Output the (X, Y) coordinate of the center of the cell containing the given text.  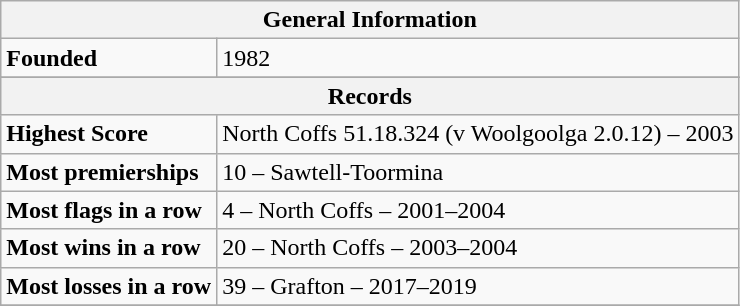
4 – North Coffs – 2001–2004 (478, 210)
39 – Grafton – 2017–2019 (478, 286)
Records (370, 96)
Highest Score (109, 134)
20 – North Coffs – 2003–2004 (478, 248)
Most wins in a row (109, 248)
1982 (478, 58)
Most losses in a row (109, 286)
Most premierships (109, 172)
North Coffs 51.18.324 (v Woolgoolga 2.0.12) – 2003 (478, 134)
General Information (370, 20)
Founded (109, 58)
Most flags in a row (109, 210)
10 – Sawtell-Toormina (478, 172)
